Pinpoint the cell where the given text exists, returning its (X, Y) midpoint coordinate. 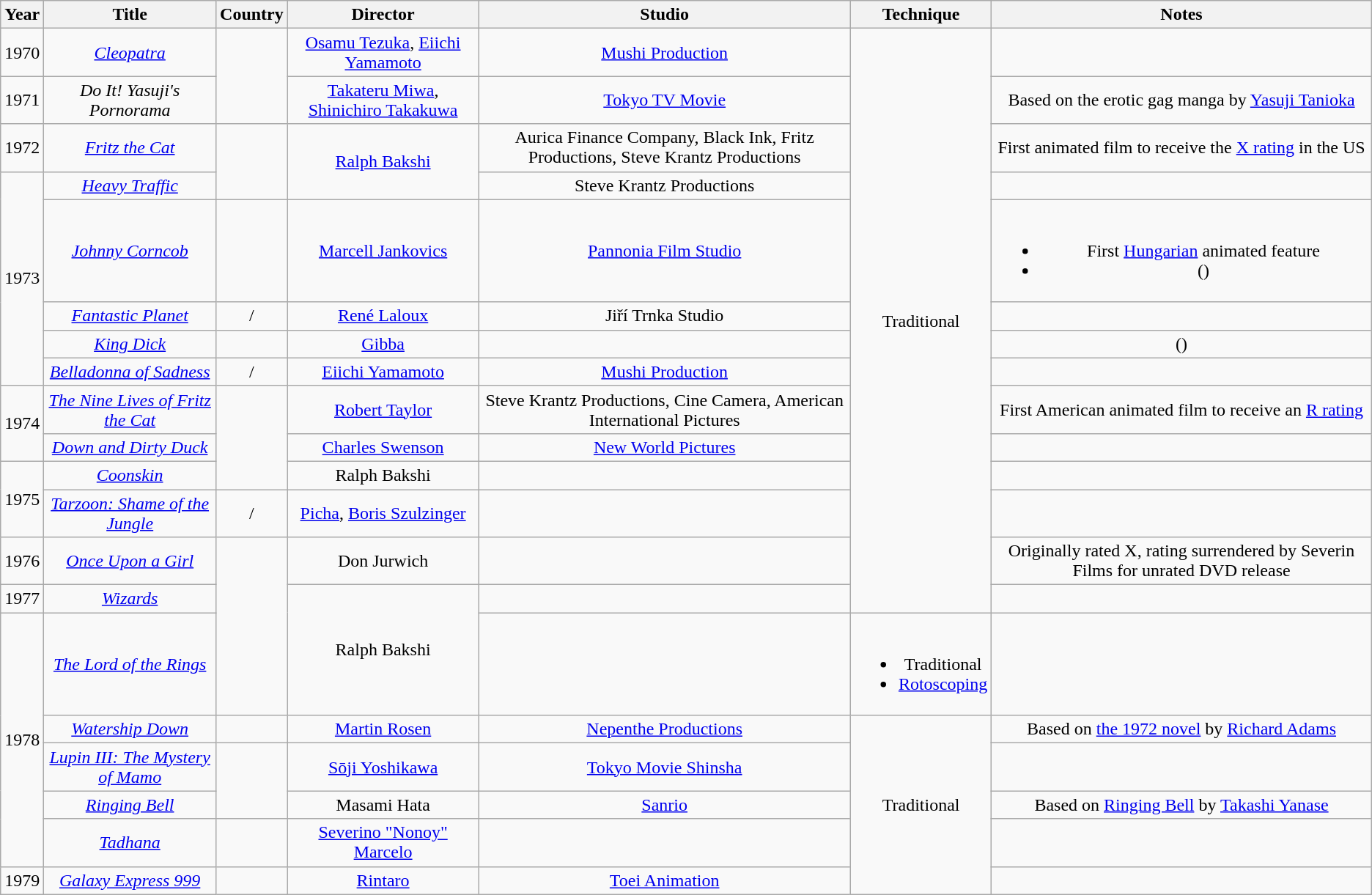
King Dick (130, 344)
First American animated film to receive an R rating (1181, 409)
Wizards (130, 599)
Title (130, 15)
Steve Krantz Productions (664, 185)
1976 (22, 561)
Sanrio (664, 805)
Studio (664, 15)
Toei Animation (664, 880)
Osamu Tezuka, Eiichi Yamamoto (383, 53)
Down and Dirty Duck (130, 447)
First Hungarian animated feature() (1181, 251)
Tarzoon: Shame of the Jungle (130, 513)
1974 (22, 424)
Picha, Boris Szulzinger (383, 513)
Eiichi Yamamoto (383, 372)
Based on the 1972 novel by Richard Adams (1181, 729)
Charles Swenson (383, 447)
Nepenthe Productions (664, 729)
Notes (1181, 15)
Jiří Trnka Studio (664, 316)
Watership Down (130, 729)
Tokyo TV Movie (664, 100)
Country (252, 15)
Tadhana (130, 843)
1978 (22, 740)
1979 (22, 880)
The Lord of the Rings (130, 664)
Cleopatra (130, 53)
Severino "Nonoy" Marcelo (383, 843)
Fantastic Planet (130, 316)
1975 (22, 498)
Once Upon a Girl (130, 561)
Technique (921, 15)
Aurica Finance Company, Black Ink, Fritz Productions, Steve Krantz Productions (664, 148)
1973 (22, 279)
1972 (22, 148)
Director (383, 15)
1971 (22, 100)
() (1181, 344)
Year (22, 15)
Masami Hata (383, 805)
Lupin III: The Mystery of Mamo (130, 767)
TraditionalRotoscoping (921, 664)
The Nine Lives of Fritz the Cat (130, 409)
Robert Taylor (383, 409)
Tokyo Movie Shinsha (664, 767)
Coonskin (130, 475)
Johnny Corncob (130, 251)
Pannonia Film Studio (664, 251)
New World Pictures (664, 447)
1977 (22, 599)
Gibba (383, 344)
Don Jurwich (383, 561)
Belladonna of Sadness (130, 372)
Based on the erotic gag manga by Yasuji Tanioka (1181, 100)
Galaxy Express 999 (130, 880)
Heavy Traffic (130, 185)
Takateru Miwa, Shinichiro Takakuwa (383, 100)
Based on Ringing Bell by Takashi Yanase (1181, 805)
Steve Krantz Productions, Cine Camera, American International Pictures (664, 409)
René Laloux (383, 316)
Fritz the Cat (130, 148)
Sōji Yoshikawa (383, 767)
1970 (22, 53)
First animated film to receive the X rating in the US (1181, 148)
Martin Rosen (383, 729)
Marcell Jankovics (383, 251)
Originally rated X, rating surrendered by Severin Films for unrated DVD release (1181, 561)
Do It! Yasuji's Pornorama (130, 100)
Ringing Bell (130, 805)
Rintaro (383, 880)
